Output the (x, y) coordinate of the center of the cell containing the given text.  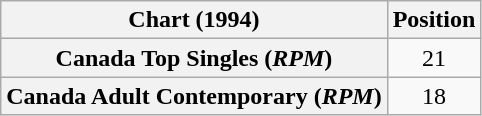
Canada Adult Contemporary (RPM) (194, 96)
Position (434, 20)
21 (434, 58)
18 (434, 96)
Canada Top Singles (RPM) (194, 58)
Chart (1994) (194, 20)
